Provide the (X, Y) coordinate of the cell's center where the given text is located.  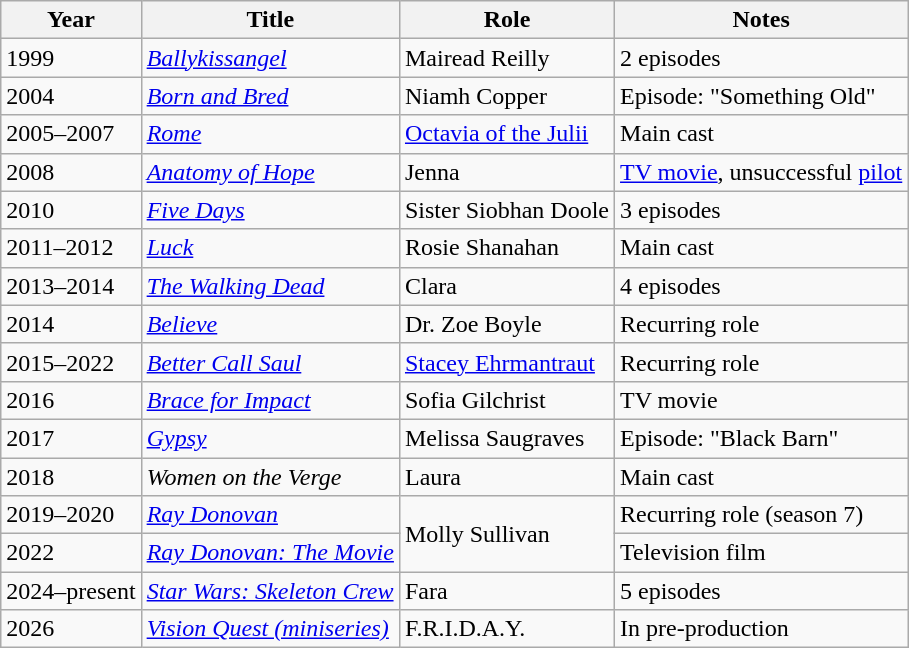
2 episodes (762, 58)
1999 (71, 58)
Jenna (506, 172)
Television film (762, 553)
5 episodes (762, 591)
Recurring role (season 7) (762, 515)
Molly Sullivan (506, 534)
Year (71, 20)
4 episodes (762, 286)
Fara (506, 591)
Born and Bred (270, 96)
Niamh Copper (506, 96)
Clara (506, 286)
Dr. Zoe Boyle (506, 324)
2016 (71, 400)
2026 (71, 629)
2019–2020 (71, 515)
2004 (71, 96)
2017 (71, 438)
F.R.I.D.A.Y. (506, 629)
Brace for Impact (270, 400)
Melissa Saugraves (506, 438)
Sister Siobhan Doole (506, 210)
Role (506, 20)
Stacey Ehrmantraut (506, 362)
Five Days (270, 210)
Ray Donovan: The Movie (270, 553)
Luck (270, 248)
Women on the Verge (270, 477)
Gypsy (270, 438)
2005–2007 (71, 134)
Ballykissangel (270, 58)
2013–2014 (71, 286)
Title (270, 20)
2015–2022 (71, 362)
Better Call Saul (270, 362)
In pre-production (762, 629)
Sofia Gilchrist (506, 400)
2010 (71, 210)
3 episodes (762, 210)
TV movie, unsuccessful pilot (762, 172)
2024–present (71, 591)
Laura (506, 477)
2008 (71, 172)
Believe (270, 324)
Vision Quest (miniseries) (270, 629)
The Walking Dead (270, 286)
Episode: "Black Barn" (762, 438)
Ray Donovan (270, 515)
2011–2012 (71, 248)
2018 (71, 477)
2022 (71, 553)
Rosie Shanahan (506, 248)
TV movie (762, 400)
Notes (762, 20)
Anatomy of Hope (270, 172)
Octavia of the Julii (506, 134)
Mairead Reilly (506, 58)
Rome (270, 134)
Star Wars: Skeleton Crew (270, 591)
Episode: "Something Old" (762, 96)
2014 (71, 324)
